Return the [X, Y] coordinate for the center point of the cell that contains the specified text.  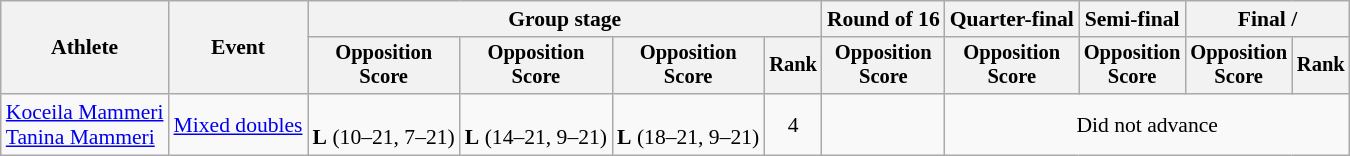
L (10–21, 7–21) [384, 124]
Koceila MammeriTanina Mammeri [85, 124]
Mixed doubles [238, 124]
Semi-final [1132, 19]
Final / [1267, 19]
L (18–21, 9–21) [688, 124]
Event [238, 48]
Did not advance [1148, 124]
Athlete [85, 48]
L (14–21, 9–21) [536, 124]
Group stage [565, 19]
4 [793, 124]
Round of 16 [884, 19]
Quarter-final [1012, 19]
